Search for the cell housing the specified text and yield its [X, Y] center coordinate. 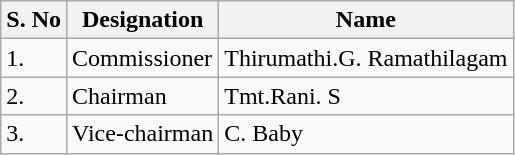
Commissioner [142, 58]
Thirumathi.G. Ramathilagam [366, 58]
3. [34, 134]
Name [366, 20]
S. No [34, 20]
2. [34, 96]
C. Baby [366, 134]
1. [34, 58]
Designation [142, 20]
Vice-chairman [142, 134]
Chairman [142, 96]
Tmt.Rani. S [366, 96]
